Output the (X, Y) coordinate of the center of the cell containing the given text.  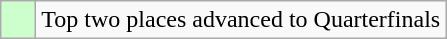
Top two places advanced to Quarterfinals (241, 20)
